Output the [x, y] coordinate of the center of the cell containing the given text.  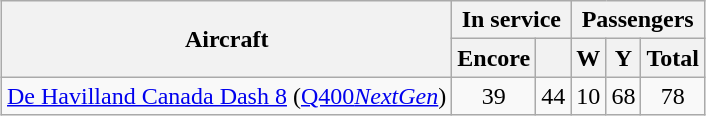
44 [554, 96]
Aircraft [227, 39]
Passengers [638, 20]
De Havilland Canada Dash 8 (Q400NextGen) [227, 96]
10 [588, 96]
Y [624, 58]
39 [494, 96]
68 [624, 96]
Total [673, 58]
In service [512, 20]
W [588, 58]
78 [673, 96]
Encore [494, 58]
